Output the [X, Y] coordinate of the center of the cell containing the given text.  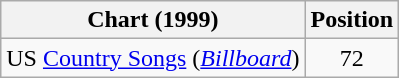
Chart (1999) [153, 20]
US Country Songs (Billboard) [153, 58]
Position [352, 20]
72 [352, 58]
